Identify which cell holds the provided text, then report its [x, y] central coordinate. 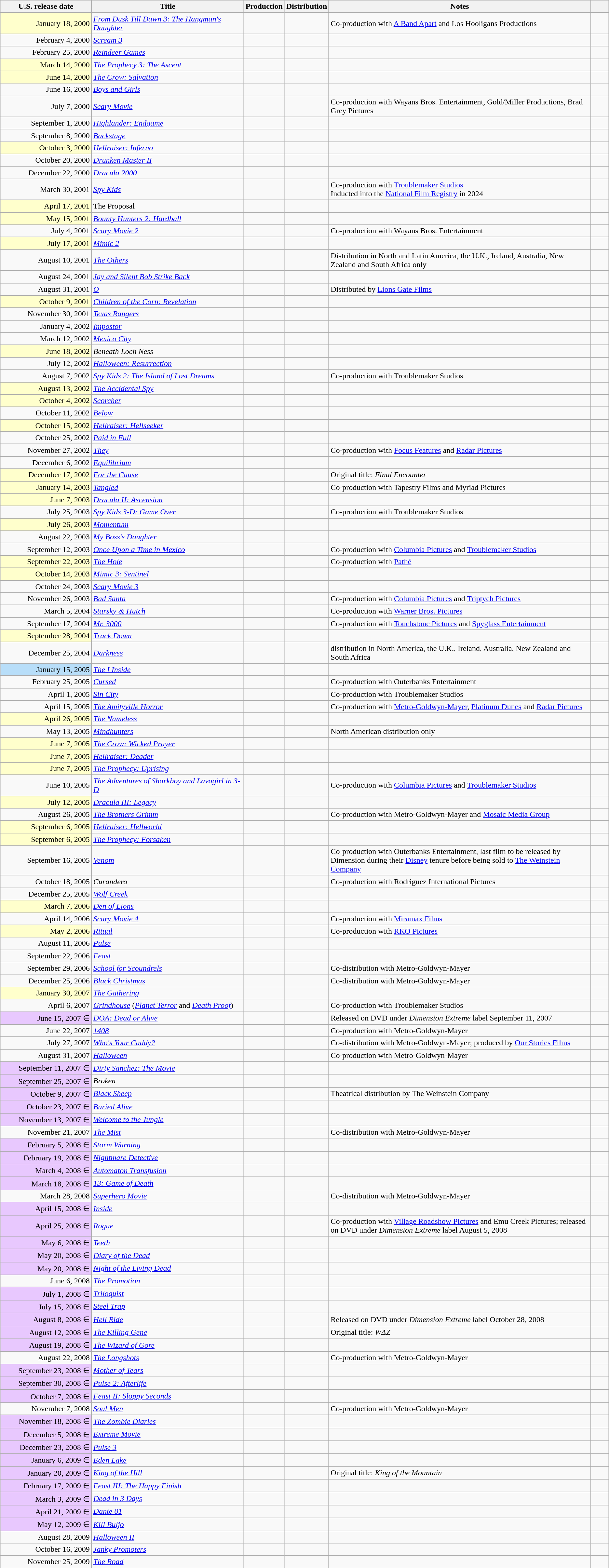
Original title: WΔZ [460, 1332]
September 30, 2008 ∈ [46, 1383]
Dracula II: Ascension [168, 500]
Rogue [168, 1226]
April 25, 2008 ∈ [46, 1226]
Eden Lake [168, 1460]
The Wizard of Gore [168, 1345]
Scary Movie 4 [168, 919]
July 15, 2008 ∈ [46, 1306]
October 11, 2002 [46, 413]
Pulse 3 [168, 1447]
April 26, 2005 [46, 719]
December 25, 2004 [46, 653]
Paid in Full [168, 438]
August 11, 2006 [46, 943]
School for Scoundrels [168, 968]
October 9, 2001 [46, 302]
Co-production with Tapestry Films and Myriad Pictures [460, 487]
Co-production with Touchstone Pictures and Spyglass Entertainment [460, 624]
July 27, 2007 [46, 1043]
May 6, 2008 ∈ [46, 1243]
The Hole [168, 561]
Distribution [306, 7]
The Nameless [168, 719]
Pulse 2: Afterlife [168, 1383]
March 7, 2006 [46, 906]
January 14, 2003 [46, 487]
June 6, 2008 [46, 1281]
Co-production with Wayans Bros. Entertainment [460, 231]
13: Game of Death [168, 1183]
October 3, 2000 [46, 148]
September 8, 2000 [46, 135]
March 12, 2002 [46, 339]
The Crow: Wicked Prayer [168, 744]
Spy Kids [168, 189]
Inside [168, 1209]
The I Inside [168, 669]
April 21, 2009 ∈ [46, 1511]
June 18, 2002 [46, 351]
September 22, 2006 [46, 956]
Feast [168, 956]
Co-production with Metro-Goldwyn-Mayer and Mosaic Media Group [460, 815]
March 18, 2008 ∈ [46, 1183]
The Amityville Horror [168, 707]
The Brothers Grimm [168, 815]
June 14, 2000 [46, 77]
Original title: King of the Mountain [460, 1473]
Curandero [168, 882]
Scary Movie 2 [168, 231]
Halloween [168, 1055]
Cursed [168, 682]
February 4, 2000 [46, 40]
Teeth [168, 1243]
August 24, 2001 [46, 277]
The Longshots [168, 1358]
September 22, 2003 [46, 561]
O [168, 289]
Automaton Transfusion [168, 1170]
Co-production with Pathé [460, 561]
Feast III: The Happy Finish [168, 1486]
My Boss's Daughter [168, 537]
Nightmare Detective [168, 1158]
Welcome to the Jungle [168, 1120]
Once Upon a Time in Mexico [168, 549]
Co-production with Focus Features and Radar Pictures [460, 450]
April 17, 2001 [46, 206]
Soul Men [168, 1409]
April 15, 2005 [46, 707]
December 25, 2006 [46, 980]
The Zombie Diaries [168, 1421]
March 14, 2000 [46, 65]
Extreme Movie [168, 1434]
The Crow: Salvation [168, 77]
1408 [168, 1031]
Grindhouse (Planet Terror and Death Proof) [168, 1005]
March 30, 2001 [46, 189]
Released on DVD under Dimension Extreme label September 11, 2007 [460, 1018]
August 8, 2008 ∈ [46, 1319]
The Mist [168, 1132]
July 12, 2002 [46, 363]
November 7, 2008 [46, 1409]
Boys and Girls [168, 89]
Black Sheep [168, 1094]
September 16, 2005 [46, 860]
January 6, 2009 ∈ [46, 1460]
October 25, 2002 [46, 438]
March 5, 2004 [46, 611]
Halloween II [168, 1537]
Spy Kids 3-D: Game Over [168, 512]
They [168, 450]
August 19, 2008 ∈ [46, 1345]
Production [264, 7]
Distributed by Lions Gate Films [460, 289]
December 25, 2005 [46, 894]
Co-production with Outerbanks Entertainment [460, 682]
The Adventures of Sharkboy and Lavagirl in 3-D [168, 785]
May 15, 2001 [46, 219]
June 16, 2000 [46, 89]
Co-production with Wayans Bros. Entertainment, Gold/Miller Productions, Brad Grey Pictures [460, 106]
The Promotion [168, 1281]
Hellraiser: Hellworld [168, 827]
October 20, 2000 [46, 160]
August 31, 2001 [46, 289]
November 25, 2009 [46, 1562]
King of the Hill [168, 1473]
February 17, 2009 ∈ [46, 1486]
Janky Promoters [168, 1549]
November 30, 2001 [46, 314]
Released on DVD under Dimension Extreme label October 28, 2008 [460, 1319]
November 18, 2008 ∈ [46, 1421]
August 22, 2008 [46, 1358]
April 1, 2005 [46, 694]
March 28, 2008 [46, 1196]
November 13, 2007 ∈ [46, 1120]
Broken [168, 1081]
August 28, 2009 [46, 1537]
Reindeer Games [168, 52]
Dirty Sanchez: The Movie [168, 1068]
Spy Kids 2: The Island of Lost Dreams [168, 376]
April 6, 2007 [46, 1005]
January 4, 2002 [46, 326]
August 12, 2008 ∈ [46, 1332]
September 1, 2000 [46, 123]
DOA: Dead or Alive [168, 1018]
Mr. 3000 [168, 624]
Scary Movie 3 [168, 587]
Beneath Loch Ness [168, 351]
Mimic 3: Sentinel [168, 574]
June 15, 2007 ∈ [46, 1018]
October 23, 2007 ∈ [46, 1107]
February 25, 2005 [46, 682]
Scary Movie [168, 106]
June 10, 2005 [46, 785]
Co-production with Troublemaker StudiosInducted into the National Film Registry in 2024 [460, 189]
Dracula 2000 [168, 173]
The Accidental Spy [168, 388]
The Road [168, 1562]
August 13, 2002 [46, 388]
July 25, 2003 [46, 512]
Momentum [168, 524]
Wolf Creek [168, 894]
The Prophecy 3: The Ascent [168, 65]
May 13, 2005 [46, 731]
September 17, 2004 [46, 624]
July 1, 2008 ∈ [46, 1294]
Texas Rangers [168, 314]
May 2, 2006 [46, 931]
Highlander: Endgame [168, 123]
January 18, 2000 [46, 23]
Mexico City [168, 339]
February 5, 2008 ∈ [46, 1145]
Hellraiser: Hellseeker [168, 426]
Impostor [168, 326]
July 17, 2001 [46, 243]
September 29, 2006 [46, 968]
Original title: Final Encounter [460, 475]
Superhero Movie [168, 1196]
July 12, 2005 [46, 802]
December 22, 2000 [46, 173]
October 15, 2002 [46, 426]
September 12, 2003 [46, 549]
September 28, 2004 [46, 636]
Hellraiser: Deader [168, 756]
Track Down [168, 636]
October 16, 2009 [46, 1549]
Bad Santa [168, 599]
March 3, 2009 ∈ [46, 1499]
Darkness [168, 653]
Children of the Corn: Revelation [168, 302]
October 24, 2003 [46, 587]
Below [168, 413]
Ritual [168, 931]
Hellraiser: Inferno [168, 148]
The Gathering [168, 993]
Distribution in North and Latin America, the U.K., Ireland, Australia, New Zealand and South Africa only [460, 260]
May 12, 2009 ∈ [46, 1524]
June 22, 2007 [46, 1031]
February 19, 2008 ∈ [46, 1158]
Jay and Silent Bob Strike Back [168, 277]
North American distribution only [460, 731]
Halloween: Resurrection [168, 363]
April 14, 2006 [46, 919]
Scorcher [168, 401]
The Prophecy: Uprising [168, 768]
September 23, 2008 ∈ [46, 1371]
March 4, 2008 ∈ [46, 1170]
Co-production with RKO Pictures [460, 931]
July 4, 2001 [46, 231]
December 5, 2008 ∈ [46, 1434]
The Killing Gene [168, 1332]
Feast II: Sloppy Seconds [168, 1396]
U.S. release date [46, 7]
September 11, 2007 ∈ [46, 1068]
October 14, 2003 [46, 574]
October 18, 2005 [46, 882]
Night of the Living Dead [168, 1268]
Co-production with Columbia Pictures and Triptych Pictures [460, 599]
Scream 3 [168, 40]
distribution in North America, the U.K., Ireland, Australia, New Zealand and South Africa [460, 653]
Co-production with Rodriguez International Pictures [460, 882]
Black Christmas [168, 980]
Notes [460, 7]
Co-production with A Band Apart and Los Hooligans Productions [460, 23]
July 7, 2000 [46, 106]
November 21, 2007 [46, 1132]
December 23, 2008 ∈ [46, 1447]
Pulse [168, 943]
June 7, 2003 [46, 500]
December 6, 2002 [46, 463]
January 20, 2009 ∈ [46, 1473]
From Dusk Till Dawn 3: The Hangman's Daughter [168, 23]
Sin City [168, 694]
Tangled [168, 487]
April 15, 2008 ∈ [46, 1209]
August 7, 2002 [46, 376]
For the Cause [168, 475]
Den of Lions [168, 906]
The Prophecy: Forsaken [168, 839]
Triloquist [168, 1294]
August 26, 2005 [46, 815]
Theatrical distribution by The Weinstein Company [460, 1094]
Mimic 2 [168, 243]
October 7, 2008 ∈ [46, 1396]
Co-production with Miramax Films [460, 919]
September 25, 2007 ∈ [46, 1081]
August 22, 2003 [46, 537]
Mother of Tears [168, 1371]
Venom [168, 860]
July 26, 2003 [46, 524]
Backstage [168, 135]
January 30, 2007 [46, 993]
Kill Buljo [168, 1524]
November 27, 2002 [46, 450]
Equilibrium [168, 463]
The Others [168, 260]
Bounty Hunters 2: Hardball [168, 219]
Co-production with Warner Bros. Pictures [460, 611]
January 15, 2005 [46, 669]
Dracula III: Legacy [168, 802]
December 17, 2002 [46, 475]
October 9, 2007 ∈ [46, 1094]
November 26, 2003 [46, 599]
Mindhunters [168, 731]
The Proposal [168, 206]
Dante 01 [168, 1511]
Drunken Master II [168, 160]
Starsky & Hutch [168, 611]
Steel Trap [168, 1306]
February 25, 2000 [46, 52]
October 4, 2002 [46, 401]
August 31, 2007 [46, 1055]
Buried Alive [168, 1107]
Storm Warning [168, 1145]
Co-production with Metro-Goldwyn-Mayer, Platinum Dunes and Radar Pictures [460, 707]
Co-distribution with Metro-Goldwyn-Mayer; produced by Our Stories Films [460, 1043]
Diary of the Dead [168, 1256]
Title [168, 7]
Hell Ride [168, 1319]
Who's Your Caddy? [168, 1043]
Dead in 3 Days [168, 1499]
August 10, 2001 [46, 260]
Co-production with Village Roadshow Pictures and Emu Creek Pictures; released on DVD under Dimension Extreme label August 5, 2008 [460, 1226]
